Return [X, Y] of the center of cell containing provided text 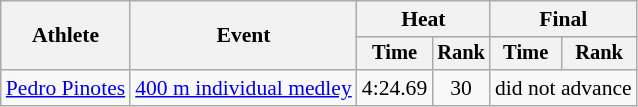
30 [461, 88]
Athlete [66, 36]
4:24.69 [394, 88]
did not advance [564, 88]
Heat [424, 19]
400 m individual medley [244, 88]
Event [244, 36]
Pedro Pinotes [66, 88]
Final [564, 19]
